Find where the given text appears and provide that cell's center as (X, Y) coordinate. 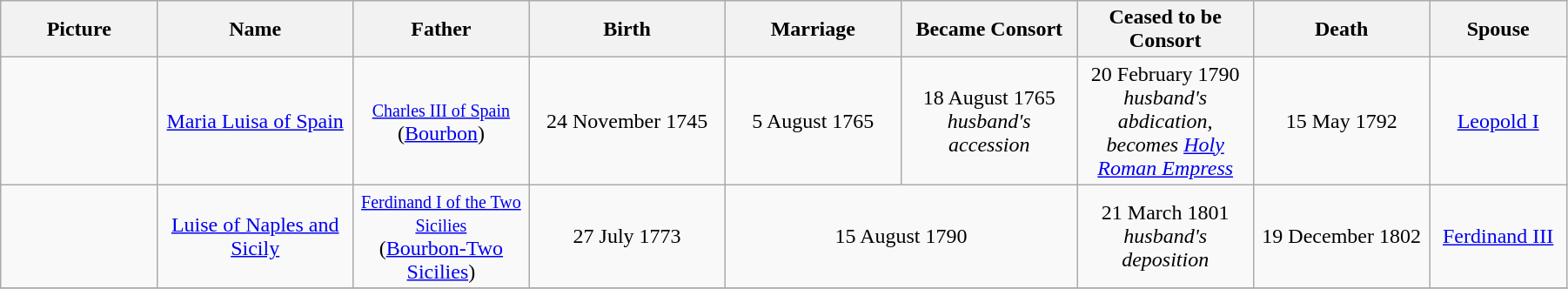
20 February 1790husband's abdication, becomes Holy Roman Empress (1165, 121)
Name (256, 30)
Became Consort (989, 30)
Leopold I (1498, 121)
15 August 1790 (901, 237)
27 July 1773 (627, 237)
Ceased to be Consort (1165, 30)
Father (441, 30)
Spouse (1498, 30)
Death (1341, 30)
24 November 1745 (627, 121)
Maria Luisa of Spain (256, 121)
18 August 1765 husband's accession (989, 121)
Ferdinand I of the Two Sicilies(Bourbon-Two Sicilies) (441, 237)
5 August 1765 (813, 121)
Ferdinand III (1498, 237)
Picture (79, 30)
19 December 1802 (1341, 237)
15 May 1792 (1341, 121)
21 March 1801husband's deposition (1165, 237)
Birth (627, 30)
Charles III of Spain(Bourbon) (441, 121)
Marriage (813, 30)
Luise of Naples and Sicily (256, 237)
